Search for the cell housing the specified text and yield its (X, Y) center coordinate. 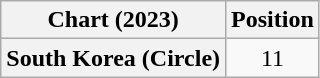
South Korea (Circle) (114, 58)
11 (273, 58)
Position (273, 20)
Chart (2023) (114, 20)
